Identify which cell holds the provided text, then report its (X, Y) central coordinate. 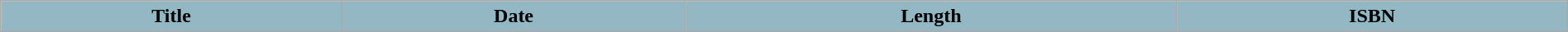
Length (931, 16)
ISBN (1372, 16)
Date (514, 16)
Title (172, 16)
